Return [x, y] of the center of cell containing provided text 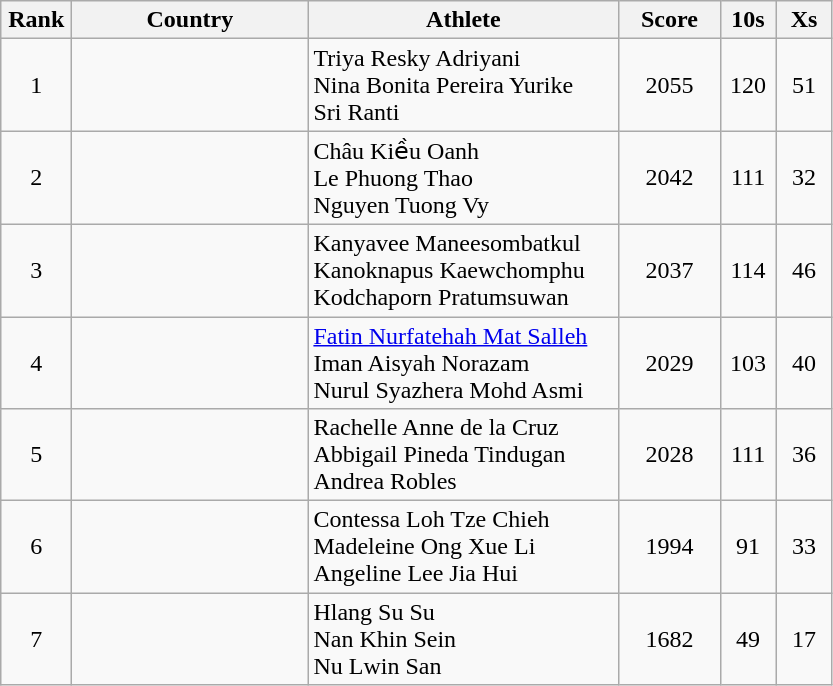
17 [804, 639]
2028 [670, 455]
32 [804, 178]
1682 [670, 639]
Rank [36, 20]
1994 [670, 547]
114 [748, 270]
Athlete [464, 20]
3 [36, 270]
2042 [670, 178]
1 [36, 85]
46 [804, 270]
Rachelle Anne de la CruzAbbigail Pineda TinduganAndrea Robles [464, 455]
2037 [670, 270]
91 [748, 547]
49 [748, 639]
Xs [804, 20]
7 [36, 639]
Triya Resky AdriyaniNina Bonita Pereira YurikeSri Ranti [464, 85]
2029 [670, 362]
5 [36, 455]
Contessa Loh Tze ChiehMadeleine Ong Xue LiAngeline Lee Jia Hui [464, 547]
4 [36, 362]
120 [748, 85]
40 [804, 362]
33 [804, 547]
6 [36, 547]
2055 [670, 85]
Châu Kiều OanhLe Phuong ThaoNguyen Tuong Vy [464, 178]
10s [748, 20]
Score [670, 20]
Fatin Nurfatehah Mat SallehIman Aisyah NorazamNurul Syazhera Mohd Asmi [464, 362]
2 [36, 178]
Country [190, 20]
Hlang Su SuNan Khin SeinNu Lwin San [464, 639]
103 [748, 362]
Kanyavee ManeesombatkulKanoknapus KaewchomphuKodchaporn Pratumsuwan [464, 270]
51 [804, 85]
36 [804, 455]
